Scan for the cell matching the given text and deliver its (x, y) coordinate at center. 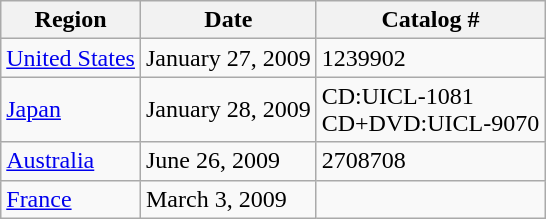
June 26, 2009 (228, 161)
January 28, 2009 (228, 110)
France (71, 199)
Australia (71, 161)
1239902 (430, 58)
Japan (71, 110)
March 3, 2009 (228, 199)
2708708 (430, 161)
Region (71, 20)
Date (228, 20)
United States (71, 58)
CD:UICL-1081CD+DVD:UICL-9070 (430, 110)
Catalog # (430, 20)
January 27, 2009 (228, 58)
